Search for the cell housing the specified text and yield its [X, Y] center coordinate. 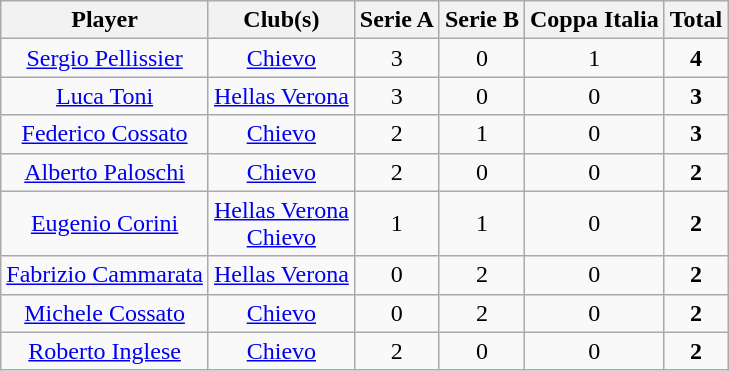
Luca Toni [105, 96]
Total [696, 20]
Club(s) [281, 20]
Eugenio Corini [105, 224]
Serie A [396, 20]
Michele Cossato [105, 313]
Roberto Inglese [105, 351]
Hellas VeronaChievo [281, 224]
Federico Cossato [105, 134]
Sergio Pellissier [105, 58]
Serie B [482, 20]
Alberto Paloschi [105, 172]
4 [696, 58]
Player [105, 20]
Coppa Italia [594, 20]
Fabrizio Cammarata [105, 275]
